Return [x, y] of the center of cell containing provided text 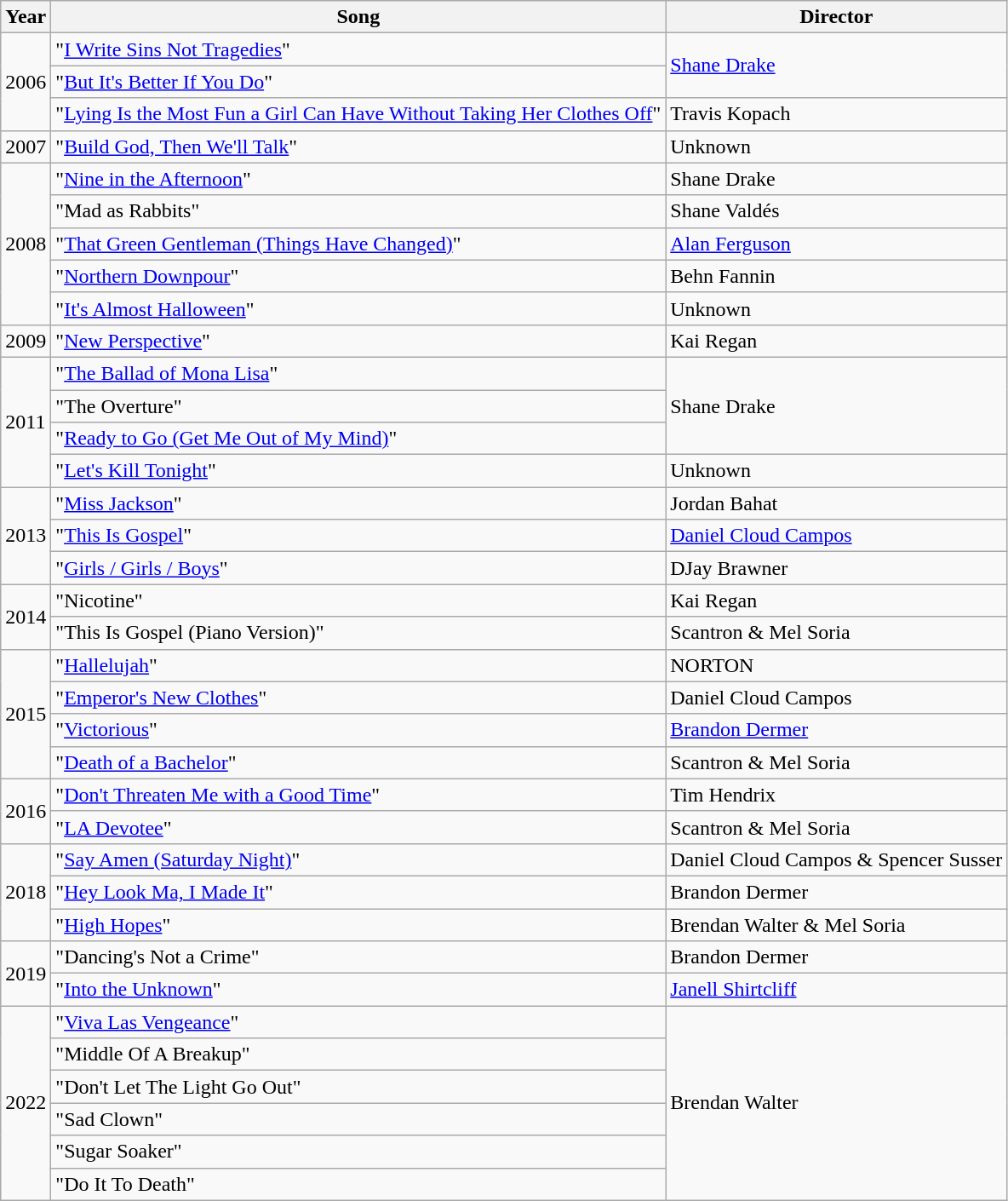
"Do It To Death" [358, 1184]
"Girls / Girls / Boys" [358, 568]
Travis Kopach [836, 114]
"Build God, Then We'll Talk" [358, 147]
"This Is Gospel" [358, 536]
"Dancing's Not a Crime" [358, 957]
"That Green Gentleman (Things Have Changed)" [358, 244]
Tim Hendrix [836, 795]
Alan Ferguson [836, 244]
"Don't Threaten Me with a Good Time" [358, 795]
"Sad Clown" [358, 1119]
"Hey Look Ma, I Made It" [358, 892]
"High Hopes" [358, 924]
2018 [26, 892]
2016 [26, 811]
"Emperor's New Clothes" [358, 698]
Brendan Walter [836, 1103]
"Sugar Soaker" [358, 1152]
2019 [26, 974]
NORTON [836, 665]
"Don't Let The Light Go Out" [358, 1087]
2013 [26, 536]
"New Perspective" [358, 341]
"Death of a Bachelor" [358, 762]
Behn Fannin [836, 276]
"It's Almost Halloween" [358, 308]
"But It's Better If You Do" [358, 82]
Janell Shirtcliff [836, 990]
Daniel Cloud Campos & Spencer Susser [836, 859]
"Victorious" [358, 730]
"This Is Gospel (Piano Version)" [358, 633]
2011 [26, 422]
Song [358, 17]
"The Overture" [358, 406]
Jordan Bahat [836, 503]
2009 [26, 341]
"I Write Sins Not Tragedies" [358, 49]
"Say Amen (Saturday Night)" [358, 859]
Year [26, 17]
2022 [26, 1103]
"Lying Is the Most Fun a Girl Can Have Without Taking Her Clothes Off" [358, 114]
"Miss Jackson" [358, 503]
"Middle Of A Breakup" [358, 1054]
"Hallelujah" [358, 665]
"Northern Downpour" [358, 276]
2014 [26, 617]
2007 [26, 147]
Director [836, 17]
"The Ballad of Mona Lisa" [358, 373]
2008 [26, 244]
"Into the Unknown" [358, 990]
"Nine in the Afternoon" [358, 179]
2015 [26, 714]
"Ready to Go (Get Me Out of My Mind)" [358, 439]
Shane Valdés [836, 211]
"Let's Kill Tonight" [358, 471]
Brendan Walter & Mel Soria [836, 924]
DJay Brawner [836, 568]
"Mad as Rabbits" [358, 211]
"LA Devotee" [358, 827]
"Nicotine" [358, 600]
2006 [26, 82]
"Viva Las Vengeance" [358, 1022]
